Return the (X, Y) coordinate for the center point of the cell that contains the specified text.  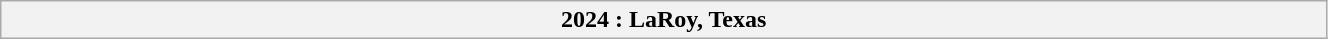
2024 : LaRoy, Texas (664, 20)
